Scan for the cell matching the given text and deliver its (X, Y) coordinate at center. 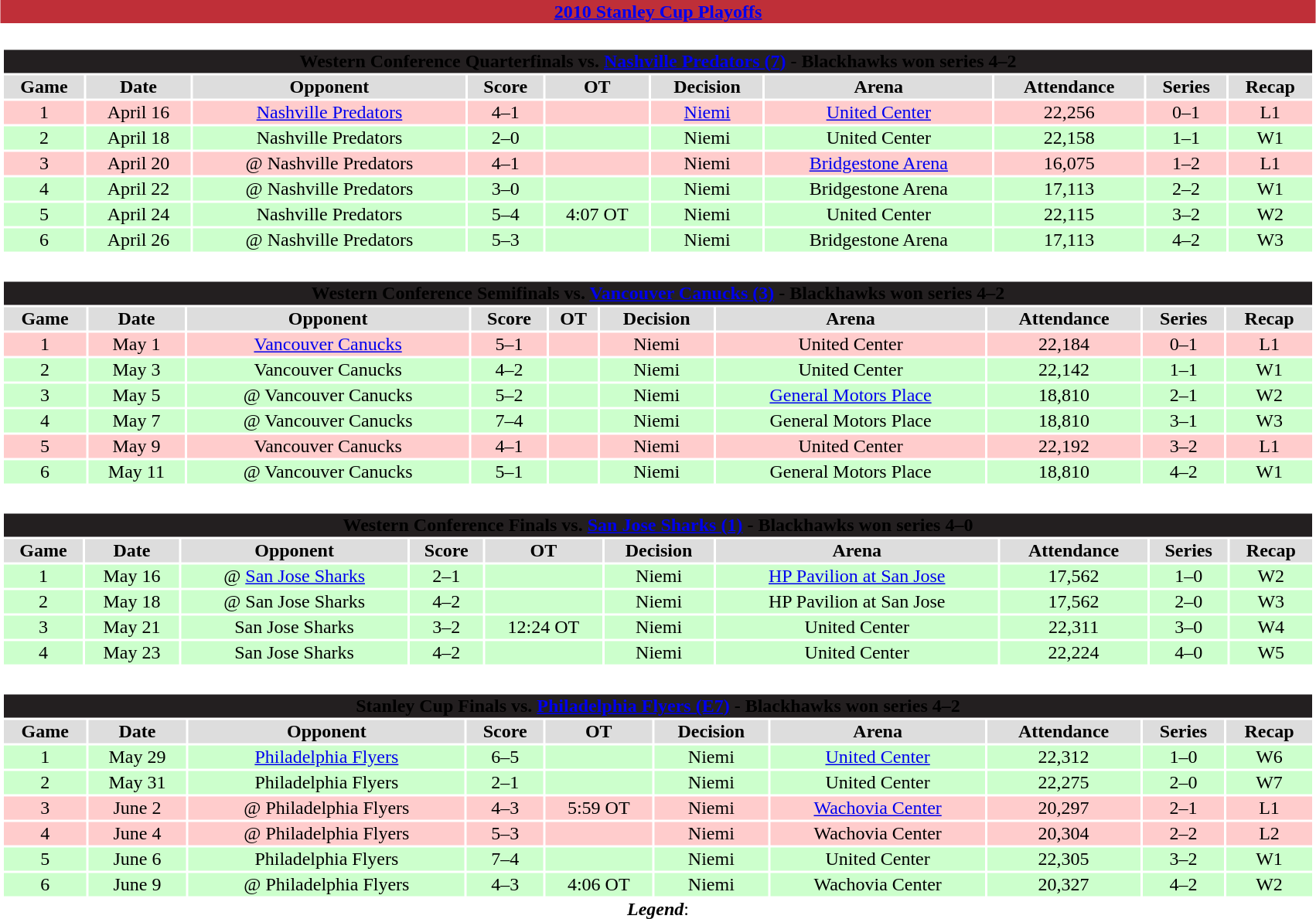
June 2 (138, 808)
Western Conference Finals vs. San Jose Sharks (1) - Blackhawks won series 4–0 (657, 525)
May 16 (131, 576)
W6 (1269, 757)
4:07 OT (597, 214)
5:59 OT (598, 808)
May 21 (131, 627)
May 18 (131, 602)
20,327 (1064, 885)
3–1 (1184, 421)
22,115 (1069, 214)
W5 (1271, 653)
April 22 (139, 189)
May 7 (136, 421)
May 1 (136, 344)
W4 (1271, 627)
June 6 (138, 859)
May 11 (136, 472)
Western Conference Quarterfinals vs. Nashville Predators (7) - Blackhawks won series 4–2 (657, 61)
22,275 (1064, 783)
1–2 (1186, 163)
4:06 OT (598, 885)
April 16 (139, 112)
June 9 (138, 885)
22,184 (1064, 344)
May 29 (138, 757)
April 20 (139, 163)
22,311 (1074, 627)
May 3 (136, 370)
4–0 (1188, 653)
20,304 (1064, 834)
2010 Stanley Cup Playoffs (658, 12)
20,297 (1064, 808)
April 24 (139, 214)
6–5 (506, 757)
W7 (1269, 783)
June 4 (138, 834)
22,192 (1064, 446)
May 23 (131, 653)
22,158 (1069, 138)
16,075 (1069, 163)
12:24 OT (544, 627)
22,142 (1064, 370)
May 9 (136, 446)
Western Conference Semifinals vs. Vancouver Canucks (3) - Blackhawks won series 4–2 (657, 293)
5–4 (506, 214)
Stanley Cup Finals vs. Philadelphia Flyers (E7) - Blackhawks won series 4–2 (657, 706)
April 18 (139, 138)
22,256 (1069, 112)
22,312 (1064, 757)
22,305 (1064, 859)
April 26 (139, 240)
L2 (1269, 834)
5–2 (509, 395)
May 5 (136, 395)
May 31 (138, 783)
22,224 (1074, 653)
